Detect which cell encompasses the target text, then output its [x, y] center coordinate. 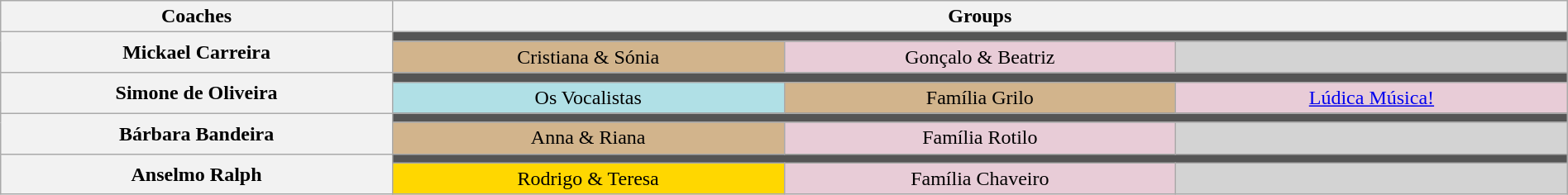
Gonçalo & Beatriz [980, 57]
Família Chaveiro [980, 178]
Bárbara Bandeira [197, 134]
Cristiana & Sónia [588, 57]
Groups [979, 17]
Família Rotilo [980, 138]
Lúdica Música! [1372, 97]
Os Vocalistas [588, 97]
Família Grilo [980, 97]
Anselmo Ralph [197, 174]
Simone de Oliveira [197, 93]
Rodrigo & Teresa [588, 178]
Mickael Carreira [197, 53]
Coaches [197, 17]
Anna & Riana [588, 138]
